Extract the (X, Y) coordinate from the center of the cell holding the provided text.  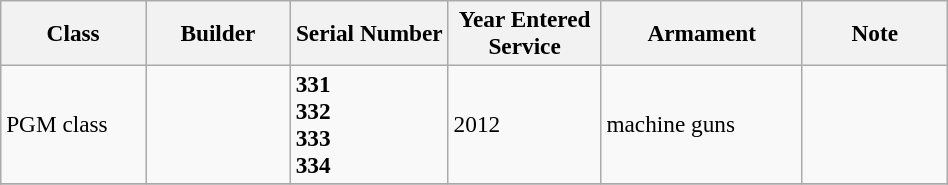
Class (74, 32)
Year Entered Service (524, 32)
PGM class (74, 124)
331332333334 (369, 124)
Builder (218, 32)
Note (874, 32)
machine guns (702, 124)
2012 (524, 124)
Armament (702, 32)
Serial Number (369, 32)
